Pinpoint the cell where the given text exists, returning its (X, Y) midpoint coordinate. 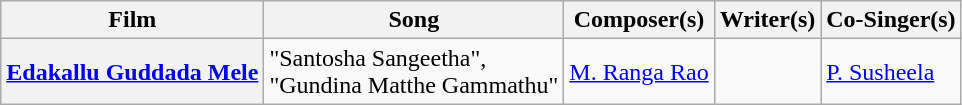
"Santosha Sangeetha","Gundina Matthe Gammathu" (414, 72)
Song (414, 20)
Edakallu Guddada Mele (132, 72)
P. Susheela (891, 72)
Writer(s) (768, 20)
Composer(s) (639, 20)
Co-Singer(s) (891, 20)
Film (132, 20)
M. Ranga Rao (639, 72)
